Scan for the cell matching the given text and deliver its [x, y] coordinate at center. 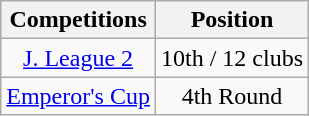
Competitions [78, 20]
Emperor's Cup [78, 96]
10th / 12 clubs [232, 58]
4th Round [232, 96]
J. League 2 [78, 58]
Position [232, 20]
